Extract the (x, y) coordinate from the center of the cell holding the provided text.  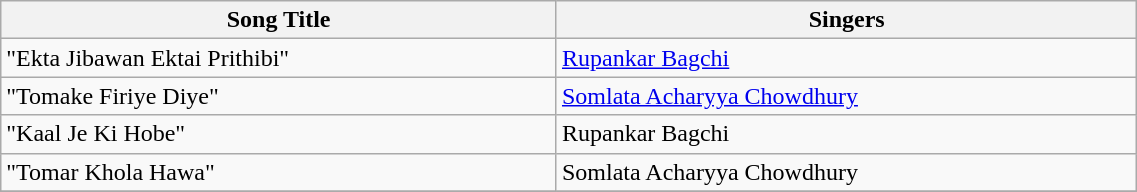
"Ekta Jibawan Ektai Prithibi" (279, 58)
"Tomar Khola Hawa" (279, 172)
"Tomake Firiye Diye" (279, 96)
Song Title (279, 20)
"Kaal Je Ki Hobe" (279, 134)
Singers (846, 20)
